Return (x, y) of the center of cell containing provided text 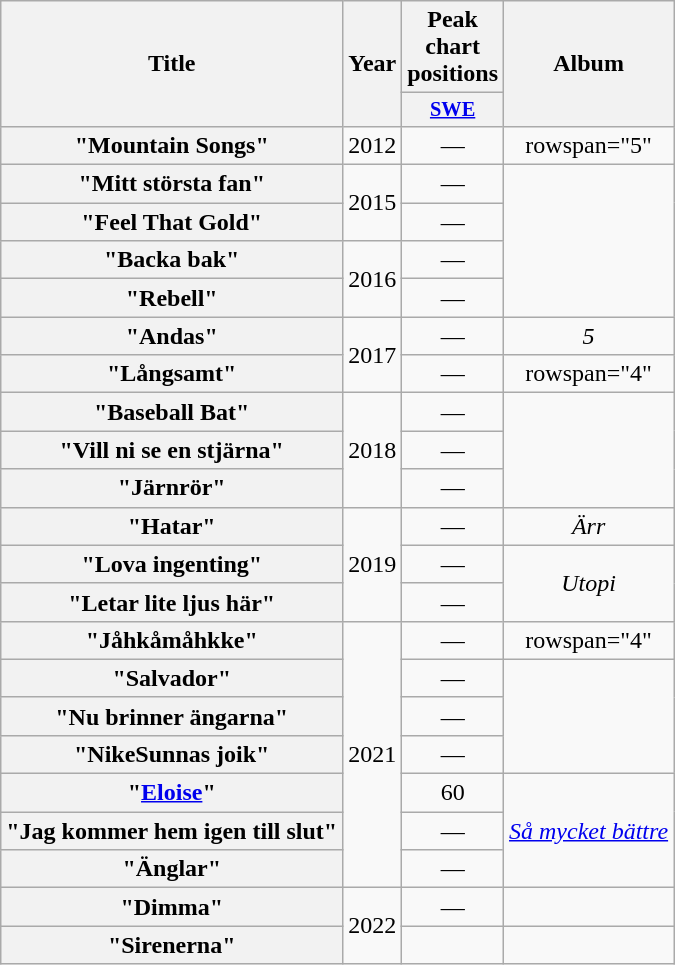
5 (589, 336)
SWE (453, 110)
2022 (372, 926)
"Järnrör" (172, 488)
Så mycket bättre (589, 831)
2015 (372, 203)
Title (172, 64)
"Sirenerna" (172, 945)
Peak chart positions (453, 47)
Album (589, 64)
"Långsamt" (172, 374)
"Hatar" (172, 526)
"Letar lite ljus här" (172, 602)
"Andas" (172, 336)
"Rebell" (172, 298)
"Dimma" (172, 907)
"Mountain Songs" (172, 145)
"Eloise" (172, 793)
"Baseball Bat" (172, 412)
Ärr (589, 526)
2019 (372, 564)
"Nu brinner ängarna" (172, 716)
2012 (372, 145)
60 (453, 793)
2016 (372, 279)
"Mitt största fan" (172, 184)
2021 (372, 754)
Utopi (589, 583)
"Backa bak" (172, 260)
"Änglar" (172, 869)
rowspan="5" (589, 145)
"Lova ingenting" (172, 564)
"Salvador" (172, 678)
"Vill ni se en stjärna" (172, 450)
Year (372, 64)
"Feel That Gold" (172, 222)
"NikeSunnas joik" (172, 754)
"Jag kommer hem igen till slut" (172, 831)
2017 (372, 355)
2018 (372, 450)
"Jåhkåmåhkke" (172, 640)
